From the cell containing the given text, extract its center point as [X, Y] coordinate. 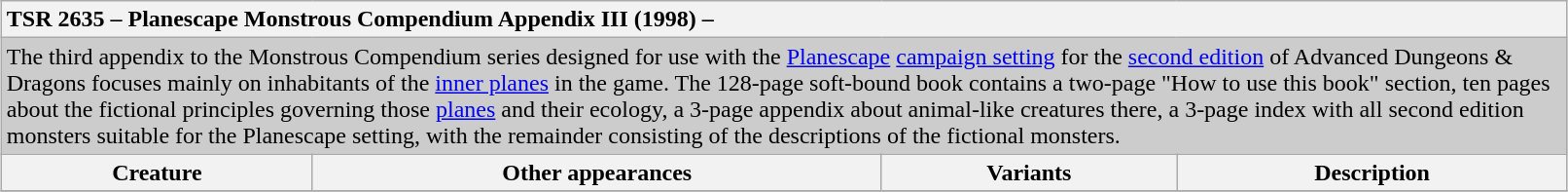
Description [1372, 173]
Creature [157, 173]
TSR 2635 – Planescape Monstrous Compendium Appendix III (1998) – [784, 19]
Variants [1029, 173]
Other appearances [597, 173]
